From the cell containing the given text, extract its center point as (x, y) coordinate. 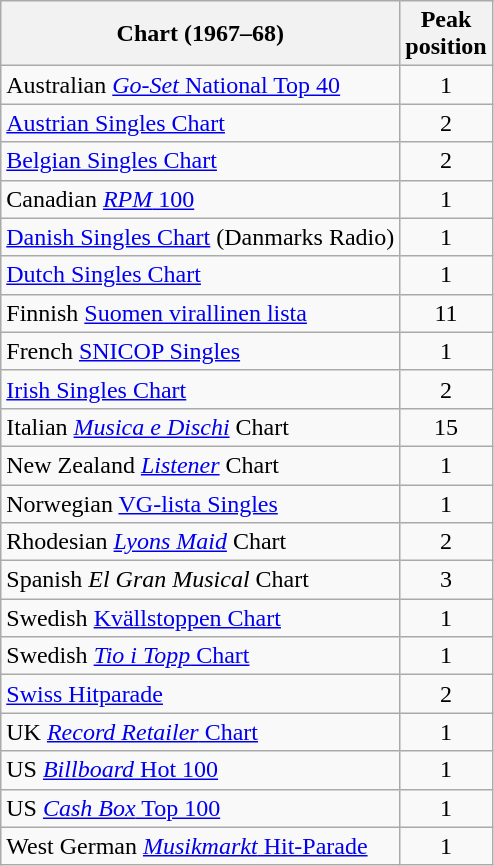
Austrian Singles Chart (200, 123)
Irish Singles Chart (200, 389)
Danish Singles Chart (Danmarks Radio) (200, 237)
Australian Go-Set National Top 40 (200, 85)
US Cash Box Top 100 (200, 808)
UK Record Retailer Chart (200, 732)
Italian Musica e Dischi Chart (200, 427)
Spanish El Gran Musical Chart (200, 580)
15 (446, 427)
Belgian Singles Chart (200, 161)
French SNICOP Singles (200, 351)
Swedish Kvällstoppen Chart (200, 618)
11 (446, 313)
Finnish Suomen virallinen lista (200, 313)
US Billboard Hot 100 (200, 770)
3 (446, 580)
New Zealand Listener Chart (200, 465)
Swiss Hitparade (200, 694)
Chart (1967–68) (200, 34)
Rhodesian Lyons Maid Chart (200, 542)
Swedish Tio i Topp Chart (200, 656)
West German Musikmarkt Hit-Parade (200, 846)
Canadian RPM 100 (200, 199)
Dutch Singles Chart (200, 275)
Norwegian VG-lista Singles (200, 503)
Peakposition (446, 34)
